Determine the [X, Y] coordinate at the center of the cell enclosing the given text.  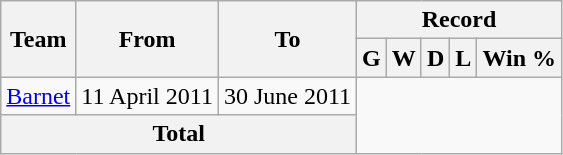
Team [38, 39]
To [287, 39]
30 June 2011 [287, 96]
Total [179, 134]
W [404, 58]
L [464, 58]
G [372, 58]
Win % [520, 58]
Barnet [38, 96]
Record [460, 20]
D [435, 58]
From [148, 39]
11 April 2011 [148, 96]
